Capture the cell that displays the provided text and extract its (x, y) central coordinate. 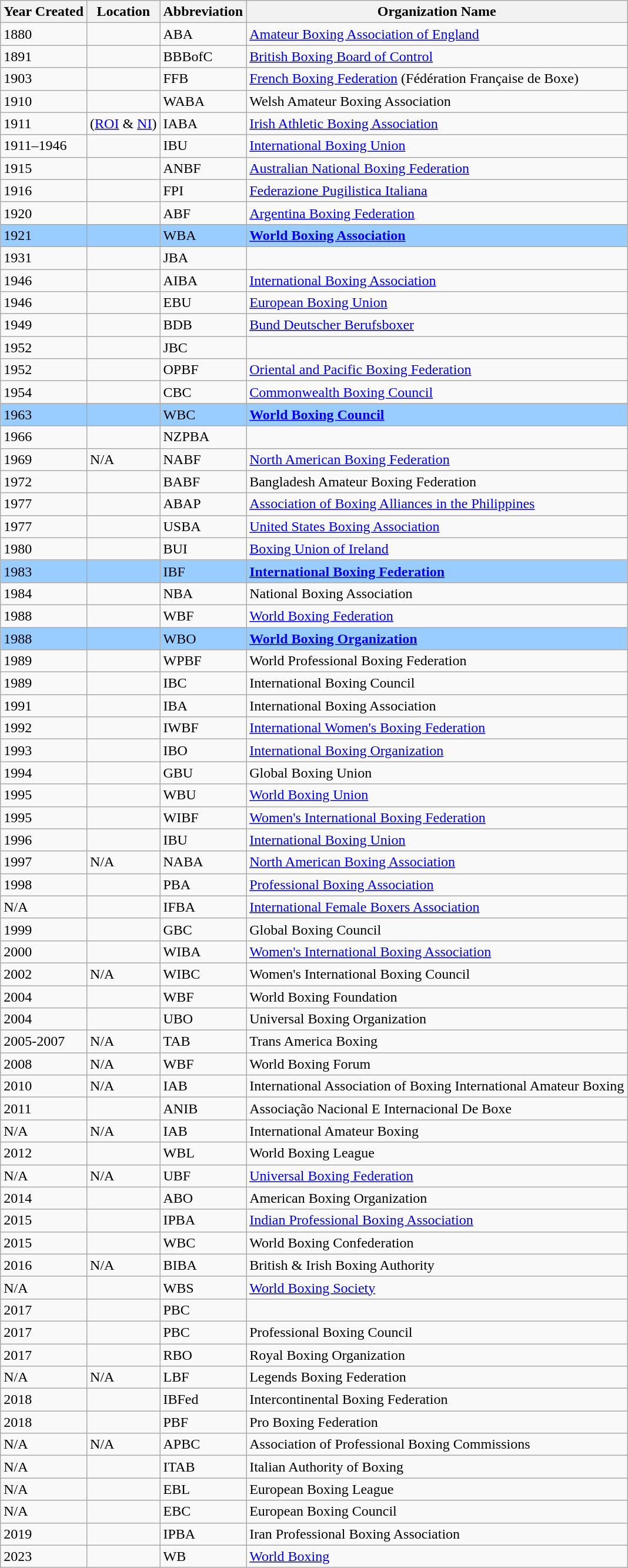
GBU (203, 773)
American Boxing Organization (437, 1198)
1993 (44, 750)
Global Boxing Union (437, 773)
2008 (44, 1064)
JBA (203, 258)
World Professional Boxing Federation (437, 661)
2000 (44, 952)
Women's International Boxing Council (437, 974)
1963 (44, 415)
CBC (203, 392)
WABA (203, 101)
WBA (203, 235)
WBU (203, 795)
Women's International Boxing Association (437, 952)
IWBF (203, 728)
Professional Boxing Council (437, 1332)
Iran Professional Boxing Association (437, 1534)
2012 (44, 1153)
World Boxing Confederation (437, 1243)
IBFed (203, 1400)
BDB (203, 325)
Organization Name (437, 12)
WIBC (203, 974)
International Boxing Federation (437, 571)
International Boxing Council (437, 683)
1911 (44, 124)
Association of Boxing Alliances in the Philippines (437, 504)
Bangladesh Amateur Boxing Federation (437, 482)
UBO (203, 1019)
1880 (44, 34)
EBU (203, 303)
Location (123, 12)
Irish Athletic Boxing Association (437, 124)
WB (203, 1556)
World Boxing (437, 1556)
Boxing Union of Ireland (437, 549)
ANBF (203, 168)
WIBF (203, 818)
World Boxing Union (437, 795)
2023 (44, 1556)
World Boxing League (437, 1153)
ABF (203, 213)
European Boxing Council (437, 1512)
TAB (203, 1042)
Royal Boxing Organization (437, 1355)
World Boxing Association (437, 235)
1954 (44, 392)
World Boxing Forum (437, 1064)
1891 (44, 56)
2016 (44, 1265)
EBL (203, 1489)
International Women's Boxing Federation (437, 728)
World Boxing Foundation (437, 997)
1911–1946 (44, 146)
2011 (44, 1109)
Pro Boxing Federation (437, 1422)
British & Irish Boxing Authority (437, 1265)
UBF (203, 1176)
International Association of Boxing International Amateur Boxing (437, 1086)
JBC (203, 348)
European Boxing Union (437, 303)
1992 (44, 728)
ABO (203, 1198)
ABAP (203, 504)
(ROI & NI) (123, 124)
IABA (203, 124)
World Boxing Society (437, 1287)
BBBofC (203, 56)
Bund Deutscher Berufsboxer (437, 325)
1969 (44, 459)
1983 (44, 571)
International Female Boxers Association (437, 907)
United States Boxing Association (437, 526)
WIBA (203, 952)
IFBA (203, 907)
Amateur Boxing Association of England (437, 34)
NZPBA (203, 437)
WPBF (203, 661)
IBA (203, 706)
Italian Authority of Boxing (437, 1467)
BIBA (203, 1265)
IBC (203, 683)
1910 (44, 101)
French Boxing Federation (Fédération Française de Boxe) (437, 79)
2010 (44, 1086)
1920 (44, 213)
1966 (44, 437)
World Boxing Organization (437, 638)
ABA (203, 34)
World Boxing Federation (437, 616)
1999 (44, 929)
European Boxing League (437, 1489)
2002 (44, 974)
BABF (203, 482)
FFB (203, 79)
National Boxing Association (437, 593)
1997 (44, 862)
IBF (203, 571)
British Boxing Board of Control (437, 56)
1996 (44, 840)
1980 (44, 549)
International Amateur Boxing (437, 1131)
2019 (44, 1534)
1998 (44, 885)
1931 (44, 258)
1972 (44, 482)
ITAB (203, 1467)
1984 (44, 593)
NABF (203, 459)
1994 (44, 773)
1915 (44, 168)
Universal Boxing Federation (437, 1176)
RBO (203, 1355)
Indian Professional Boxing Association (437, 1220)
Commonwealth Boxing Council (437, 392)
Universal Boxing Organization (437, 1019)
International Boxing Organization (437, 750)
1991 (44, 706)
APBC (203, 1444)
PBA (203, 885)
NABA (203, 862)
Welsh Amateur Boxing Association (437, 101)
PBF (203, 1422)
Women's International Boxing Federation (437, 818)
Argentina Boxing Federation (437, 213)
Associação Nacional E Internacional De Boxe (437, 1109)
NBA (203, 593)
Intercontinental Boxing Federation (437, 1400)
ANIB (203, 1109)
1921 (44, 235)
GBC (203, 929)
IBO (203, 750)
AIBA (203, 281)
1903 (44, 79)
Australian National Boxing Federation (437, 168)
EBC (203, 1512)
FPI (203, 191)
Year Created (44, 12)
World Boxing Council (437, 415)
OPBF (203, 370)
Association of Professional Boxing Commissions (437, 1444)
WBL (203, 1153)
North American Boxing Federation (437, 459)
BUI (203, 549)
LBF (203, 1377)
Abbreviation (203, 12)
2005-2007 (44, 1042)
Trans America Boxing (437, 1042)
Legends Boxing Federation (437, 1377)
USBA (203, 526)
Oriental and Pacific Boxing Federation (437, 370)
WBO (203, 638)
Global Boxing Council (437, 929)
Professional Boxing Association (437, 885)
1949 (44, 325)
North American Boxing Association (437, 862)
1916 (44, 191)
WBS (203, 1287)
2014 (44, 1198)
Federazione Pugilistica Italiana (437, 191)
